Determine the [x, y] coordinate at the center of the cell enclosing the given text.  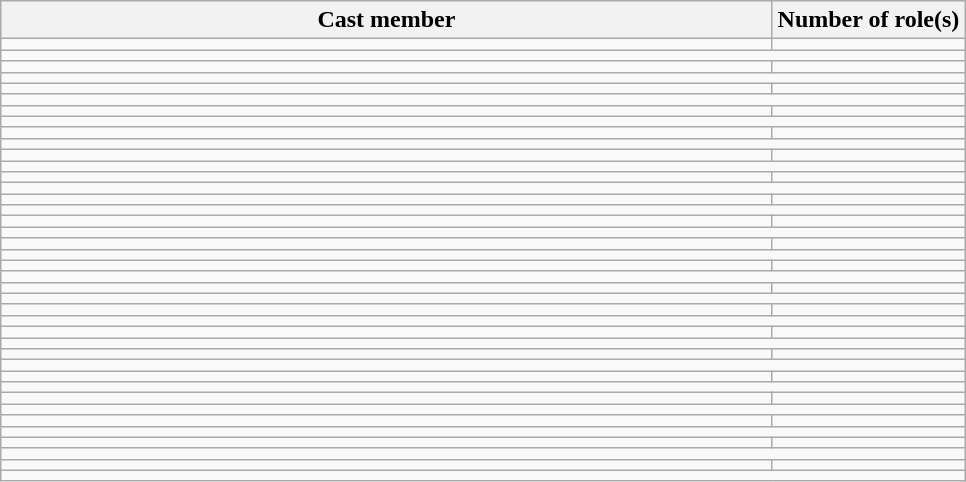
Number of role(s) [868, 20]
Cast member [386, 20]
